Identify which cell holds the provided text, then report its (x, y) central coordinate. 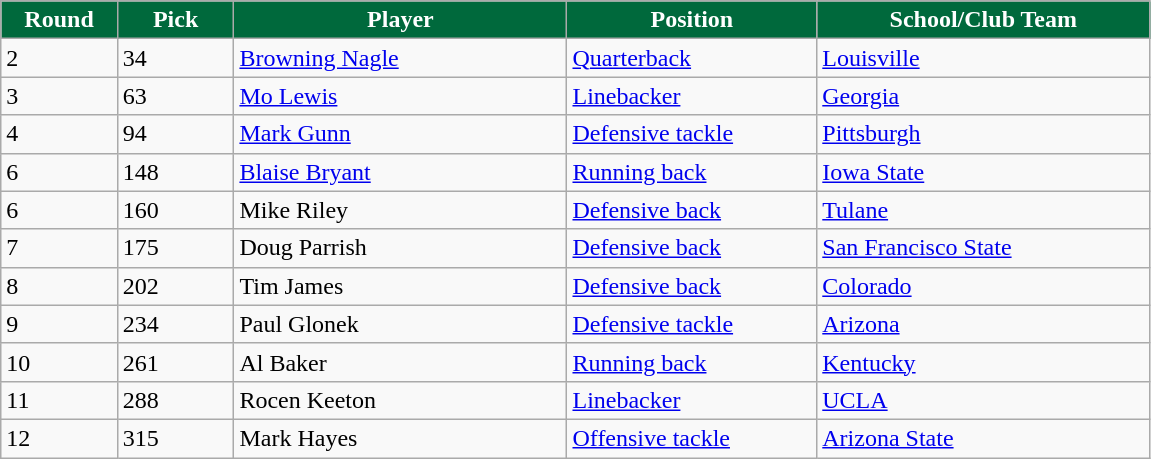
3 (60, 96)
Tim James (400, 286)
Al Baker (400, 362)
Tulane (984, 210)
Player (400, 20)
288 (176, 400)
Blaise Bryant (400, 172)
Iowa State (984, 172)
2 (60, 58)
10 (60, 362)
Round (60, 20)
63 (176, 96)
Mark Gunn (400, 134)
Kentucky (984, 362)
Colorado (984, 286)
Doug Parrish (400, 248)
Mo Lewis (400, 96)
Paul Glonek (400, 324)
San Francisco State (984, 248)
175 (176, 248)
7 (60, 248)
261 (176, 362)
Arizona State (984, 438)
34 (176, 58)
Rocen Keeton (400, 400)
Quarterback (692, 58)
Louisville (984, 58)
School/Club Team (984, 20)
Position (692, 20)
UCLA (984, 400)
148 (176, 172)
4 (60, 134)
234 (176, 324)
315 (176, 438)
Arizona (984, 324)
Mike Riley (400, 210)
202 (176, 286)
94 (176, 134)
Pick (176, 20)
Mark Hayes (400, 438)
8 (60, 286)
Offensive tackle (692, 438)
Georgia (984, 96)
12 (60, 438)
9 (60, 324)
Pittsburgh (984, 134)
160 (176, 210)
11 (60, 400)
Browning Nagle (400, 58)
